Return the (x, y) coordinate for the center point of the cell that contains the specified text.  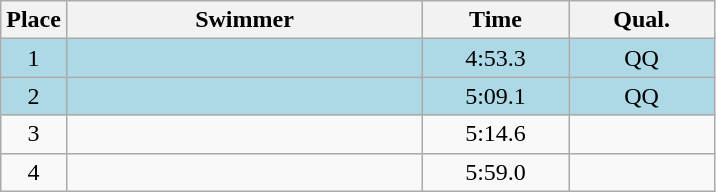
4 (34, 172)
1 (34, 58)
Swimmer (244, 20)
2 (34, 96)
5:09.1 (496, 96)
Time (496, 20)
5:59.0 (496, 172)
3 (34, 134)
5:14.6 (496, 134)
4:53.3 (496, 58)
Place (34, 20)
Qual. (642, 20)
